From the cell containing the given text, extract its center point as (X, Y) coordinate. 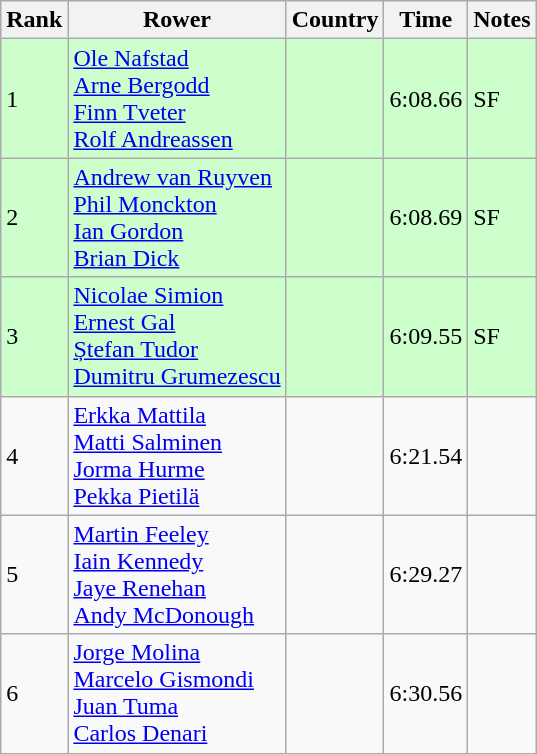
6:08.69 (426, 218)
Rower (177, 20)
6 (34, 694)
Country (335, 20)
Jorge Molina Marcelo Gismondi Juan Tuma Carlos Denari (177, 694)
Martin FeeleyIain KennedyJaye RenehanAndy McDonough (177, 574)
6:30.56 (426, 694)
Nicolae SimionErnest GalȘtefan TudorDumitru Grumezescu (177, 336)
5 (34, 574)
Andrew van Ruyven Phil Monckton Ian Gordon Brian Dick (177, 218)
6:09.55 (426, 336)
6:21.54 (426, 456)
2 (34, 218)
6:08.66 (426, 98)
6:29.27 (426, 574)
Time (426, 20)
Notes (502, 20)
4 (34, 456)
3 (34, 336)
Erkka MattilaMatti SalminenJorma HurmePekka Pietilä (177, 456)
1 (34, 98)
Rank (34, 20)
Ole NafstadArne BergoddFinn TveterRolf Andreassen (177, 98)
